From the cell containing the given text, extract its center point as (X, Y) coordinate. 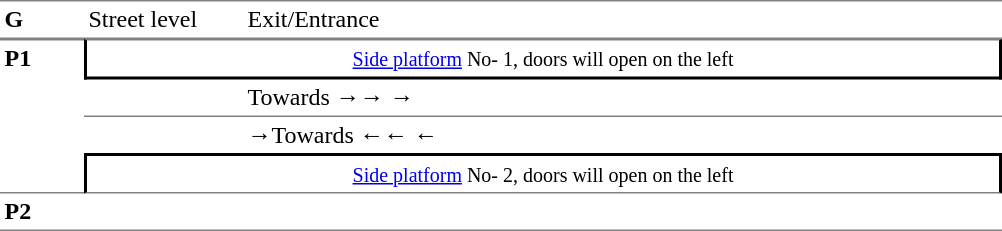
Street level (164, 20)
Towards →→ → (622, 99)
→Towards ←← ← (622, 135)
P1 (42, 116)
G (42, 20)
Side platform No- 1, doors will open on the left (543, 59)
Exit/Entrance (622, 20)
Side platform No- 2, doors will open on the left (543, 173)
